For the text-containing cell, return its midpoint in (x, y) coordinate format. 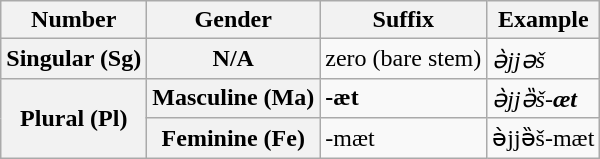
ə̀jjəš (544, 59)
Plural (Pl) (74, 118)
ə̀jjə̏š-æt (544, 98)
Singular (Sg) (74, 59)
Gender (234, 20)
Masculine (Ma) (234, 98)
-mæt (404, 138)
Number (74, 20)
Feminine (Fe) (234, 138)
-æt (404, 98)
zero (bare stem) (404, 59)
Example (544, 20)
ə̀jjə̏š-mæt (544, 138)
Suffix (404, 20)
N/A (234, 59)
